Return [x, y] of the center of cell containing provided text 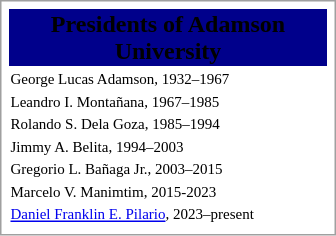
Rolando S. Dela Goza, 1985–1994 [168, 124]
Presidents of Adamson University [168, 38]
Marcelo V. Manimtim, 2015-2023 [168, 192]
Leandro I. Montañana, 1967–1985 [168, 102]
George Lucas Adamson, 1932–1967 [168, 79]
Gregorio L. Bañaga Jr., 2003–2015 [168, 169]
Daniel Franklin E. Pilario, 2023–present [168, 214]
Jimmy A. Belita, 1994–2003 [168, 146]
